Locate the cell with the specified text and output its (x, y) center coordinate. 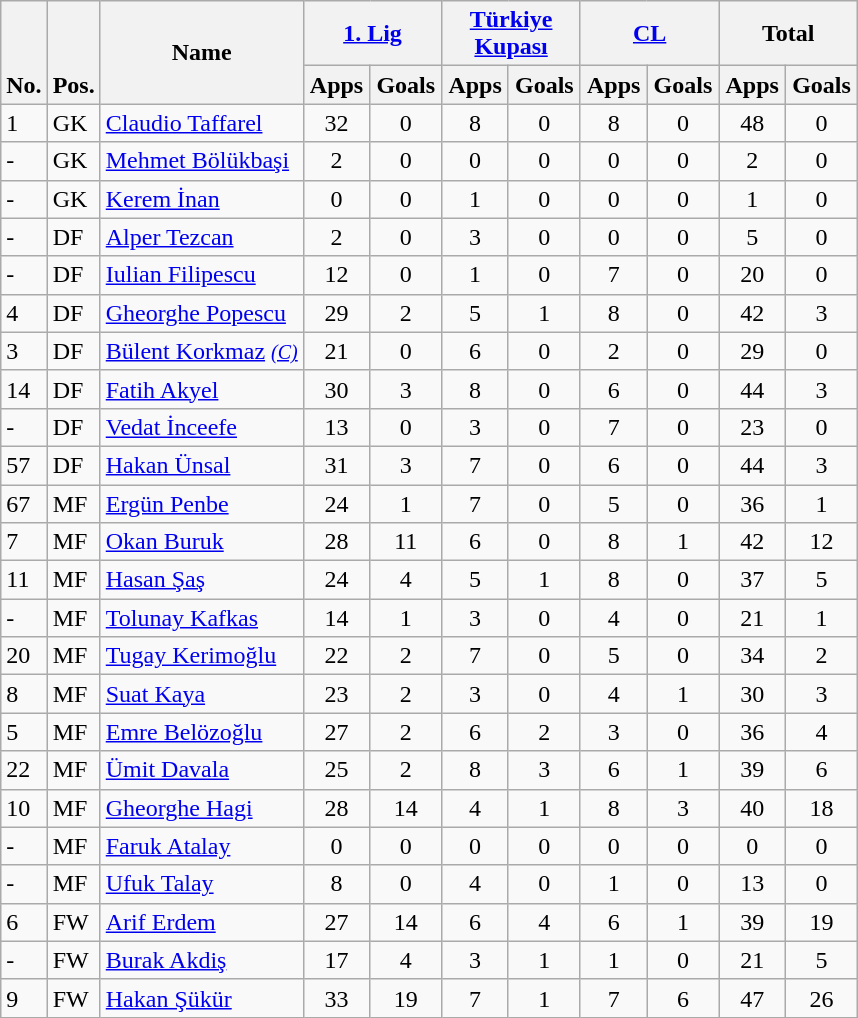
1. Lig (372, 34)
Tolunay Kafkas (202, 618)
Türkiye Kupası (512, 34)
26 (821, 998)
Gheorghe Popescu (202, 313)
Ufuk Talay (202, 884)
Iulian Filipescu (202, 275)
Burak Akdiş (202, 960)
18 (821, 808)
37 (752, 580)
Mehmet Bölükbaşi (202, 161)
Hakan Ünsal (202, 465)
Name (202, 52)
Vedat İnceefe (202, 427)
Hasan Şaş (202, 580)
Emre Belözoğlu (202, 732)
Alper Tezcan (202, 237)
48 (752, 123)
32 (336, 123)
Okan Buruk (202, 542)
Bülent Korkmaz (C) (202, 351)
10 (24, 808)
Faruk Atalay (202, 846)
Total (788, 34)
57 (24, 465)
No. (24, 52)
Suat Kaya (202, 694)
17 (336, 960)
Gheorghe Hagi (202, 808)
Ümit Davala (202, 770)
CL (650, 34)
47 (752, 998)
Fatih Akyel (202, 389)
25 (336, 770)
40 (752, 808)
67 (24, 503)
9 (24, 998)
Hakan Şükür (202, 998)
Pos. (74, 52)
31 (336, 465)
Claudio Taffarel (202, 123)
33 (336, 998)
Ergün Penbe (202, 503)
Tugay Kerimoğlu (202, 656)
Arif Erdem (202, 922)
Kerem İnan (202, 199)
34 (752, 656)
